Return the [x, y] coordinate for the center point of the cell that contains the specified text.  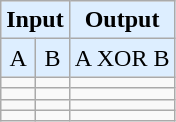
B [52, 58]
A XOR B [122, 58]
Output [122, 20]
A [18, 58]
Input [35, 20]
